Determine the (X, Y) coordinate at the center of the cell enclosing the given text.  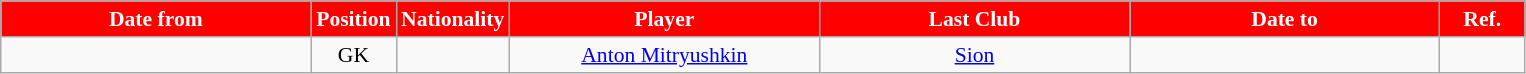
Sion (974, 55)
Last Club (974, 19)
Date to (1285, 19)
GK (354, 55)
Ref. (1482, 19)
Nationality (452, 19)
Position (354, 19)
Anton Mitryushkin (664, 55)
Player (664, 19)
Date from (156, 19)
